Return [X, Y] of the center of cell containing provided text 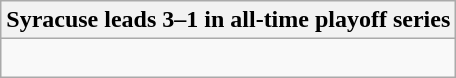
Syracuse leads 3–1 in all-time playoff series [228, 20]
